Capture the cell that displays the provided text and extract its (x, y) central coordinate. 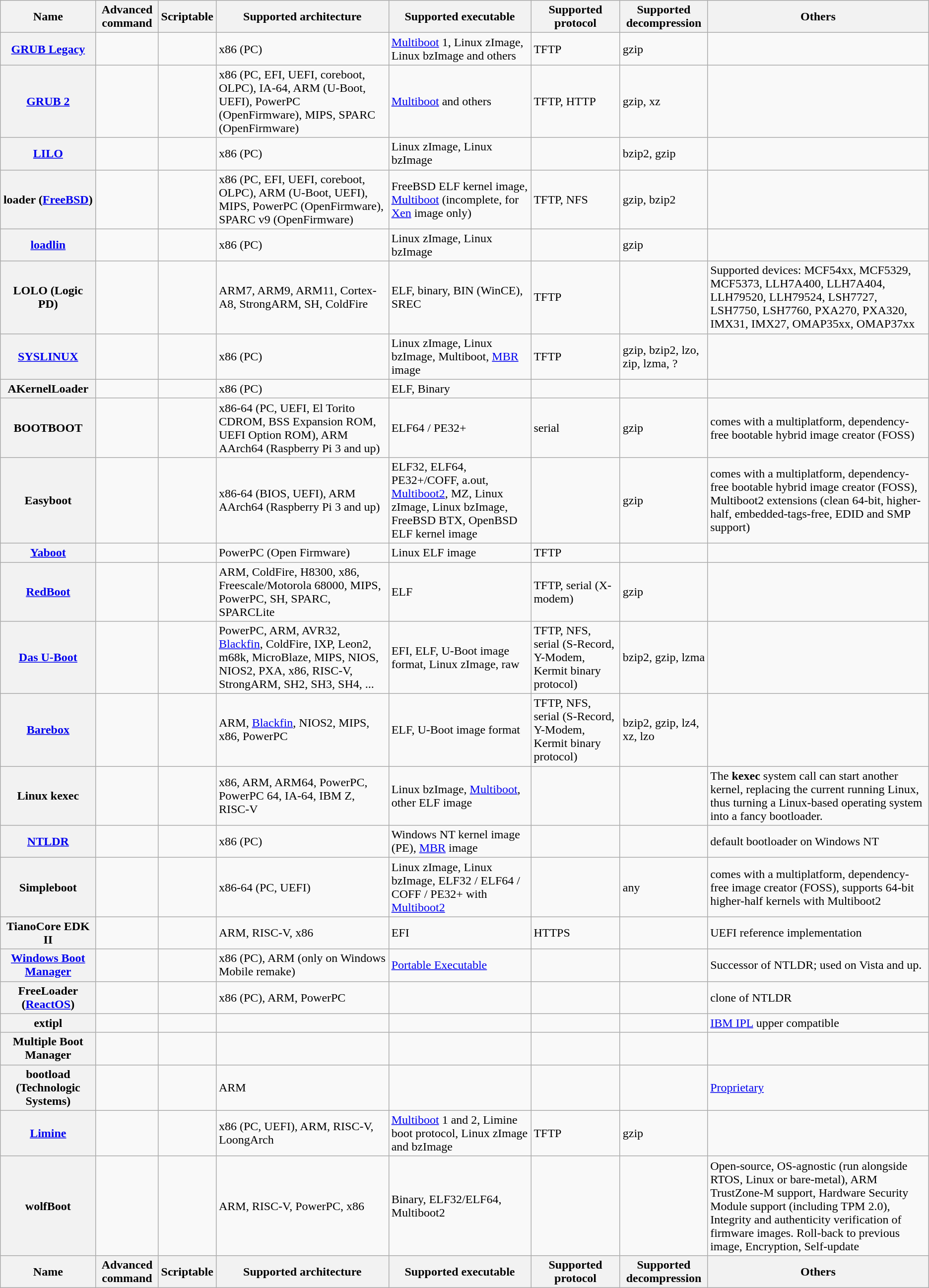
x86-64 (BIOS, UEFI), ARM AArch64 (Raspberry Pi 3 and up) (302, 500)
EFI, ELF, U-Boot image format, Linux zImage, raw (460, 658)
ELF, Binary (460, 389)
Successor of NTLDR; used on Vista and up. (818, 965)
default bootloader on Windows NT (818, 842)
Windows NT kernel image (PE), MBR image (460, 842)
Binary, ELF32/ELF64, Multiboot2 (460, 1206)
AKernelLoader (48, 389)
Easyboot (48, 500)
EFI (460, 933)
clone of NTLDR (818, 998)
ELF (460, 592)
Yaboot (48, 552)
FreeLoader (ReactOS) (48, 998)
HTTPS (576, 933)
extipl (48, 1023)
Portable Executable (460, 965)
gzip, bzip2 (664, 200)
FreeBSD ELF kernel image, Multiboot (incomplete, for Xen image only) (460, 200)
ELF, U-Boot image format (460, 730)
GRUB Legacy (48, 49)
bootload (Technologic Systems) (48, 1087)
BOOTBOOT (48, 428)
Multiple Boot Manager (48, 1048)
Multiboot and others (460, 101)
ARM, RISC-V, PowerPC, x86 (302, 1206)
x86-64 (PC, UEFI, El Torito CDROM, BSS Expansion ROM, UEFI Option ROM), ARM AArch64 (Raspberry Pi 3 and up) (302, 428)
Proprietary (818, 1087)
bzip2, gzip (664, 154)
Linux zImage, Linux bzImage, Multiboot, MBR image (460, 356)
ARM, Blackfin, NIOS2, MIPS, x86, PowerPC (302, 730)
PowerPC, ARM, AVR32, Blackfin, ColdFire, IXP, Leon2, m68k, MicroBlaze, MIPS, NIOS, NIOS2, PXA, x86, RISC-V, StrongARM, SH2, SH3, SH4, ... (302, 658)
IBM IPL upper compatible (818, 1023)
x86 (PC), ARM, PowerPC (302, 998)
x86 (PC, UEFI), ARM, RISC-V, LoongArch (302, 1133)
x86 (PC, EFI, UEFI, coreboot, OLPC), IA-64, ARM (U-Boot, UEFI), PowerPC (OpenFirmware), MIPS, SPARC (OpenFirmware) (302, 101)
any (664, 887)
gzip, xz (664, 101)
TFTP, NFS (576, 200)
Linux bzImage, Multiboot, other ELF image (460, 796)
PowerPC (Open Firmware) (302, 552)
x86 (PC, EFI, UEFI, coreboot, OLPC), ARM (U-Boot, UEFI), MIPS, PowerPC (OpenFirmware), SPARC v9 (OpenFirmware) (302, 200)
Linux kexec (48, 796)
ARM (302, 1087)
TFTP, serial (X-modem) (576, 592)
SYSLINUX (48, 356)
x86-64 (PC, UEFI) (302, 887)
LILO (48, 154)
comes with a multiplatform, dependency-free bootable hybrid image creator (FOSS) (818, 428)
loadlin (48, 245)
Barebox (48, 730)
Das U-Boot (48, 658)
x86, ARM, ARM64, PowerPC, PowerPC 64, IA-64, IBM Z, RISC-V (302, 796)
ELF64 / PE32+ (460, 428)
GRUB 2 (48, 101)
Linux ELF image (460, 552)
serial (576, 428)
Linux zImage, Linux bzImage, ELF32 / ELF64 / COFF / PE32+ with Multiboot2 (460, 887)
ELF32, ELF64, PE32+/COFF, a.out, Multiboot2, MZ, Linux zImage, Linux bzImage, FreeBSD BTX, OpenBSD ELF kernel image (460, 500)
comes with a multiplatform, dependency-free image creator (FOSS), supports 64-bit higher-half kernels with Multiboot2 (818, 887)
ARM, ColdFire, H8300, x86, Freescale/Motorola 68000, MIPS, PowerPC, SH, SPARC, SPARCLite (302, 592)
Multiboot 1 and 2, Limine boot protocol, Linux zImage and bzImage (460, 1133)
NTLDR (48, 842)
Simpleboot (48, 887)
x86 (PC), ARM (only on Windows Mobile remake) (302, 965)
wolfBoot (48, 1206)
loader (FreeBSD) (48, 200)
LOLO (Logic PD) (48, 297)
Windows Boot Manager (48, 965)
ARM, RISC-V, x86 (302, 933)
bzip2, gzip, lzma (664, 658)
bzip2, gzip, lz4, xz, lzo (664, 730)
Multiboot 1, Linux zImage, Linux bzImage and others (460, 49)
gzip, bzip2, lzo, zip, lzma, ? (664, 356)
TianoCore EDK II (48, 933)
UEFI reference implementation (818, 933)
RedBoot (48, 592)
ARM7, ARM9, ARM11, Cortex-A8, StrongARM, SH, ColdFire (302, 297)
ELF, binary, BIN (WinCE), SREC (460, 297)
Limine (48, 1133)
TFTP, HTTP (576, 101)
